Identify which cell holds the provided text, then report its [X, Y] central coordinate. 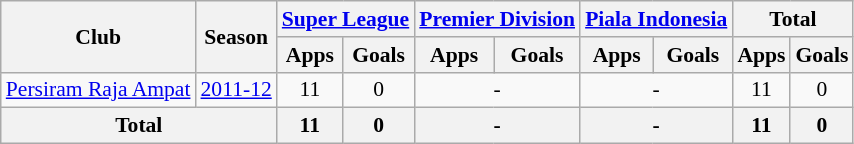
Piala Indonesia [656, 19]
Premier Division [497, 19]
Club [98, 36]
Season [236, 36]
Super League [346, 19]
2011-12 [236, 90]
Persiram Raja Ampat [98, 90]
